Determine the [x, y] coordinate at the center of the cell enclosing the given text.  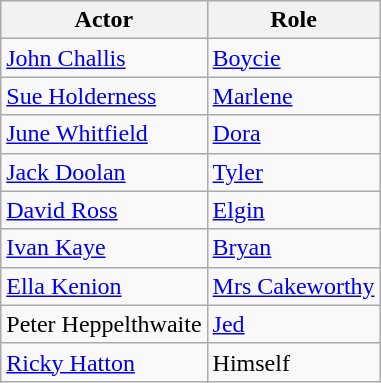
Jed [294, 324]
Elgin [294, 210]
Ella Kenion [104, 286]
Ricky Hatton [104, 362]
Role [294, 20]
John Challis [104, 58]
Jack Doolan [104, 172]
Marlene [294, 96]
June Whitfield [104, 134]
Ivan Kaye [104, 248]
Dora [294, 134]
Mrs Cakeworthy [294, 286]
David Ross [104, 210]
Bryan [294, 248]
Peter Heppelthwaite [104, 324]
Sue Holderness [104, 96]
Himself [294, 362]
Actor [104, 20]
Tyler [294, 172]
Boycie [294, 58]
